Provide the [X, Y] coordinate of the cell's center where the given text is located.  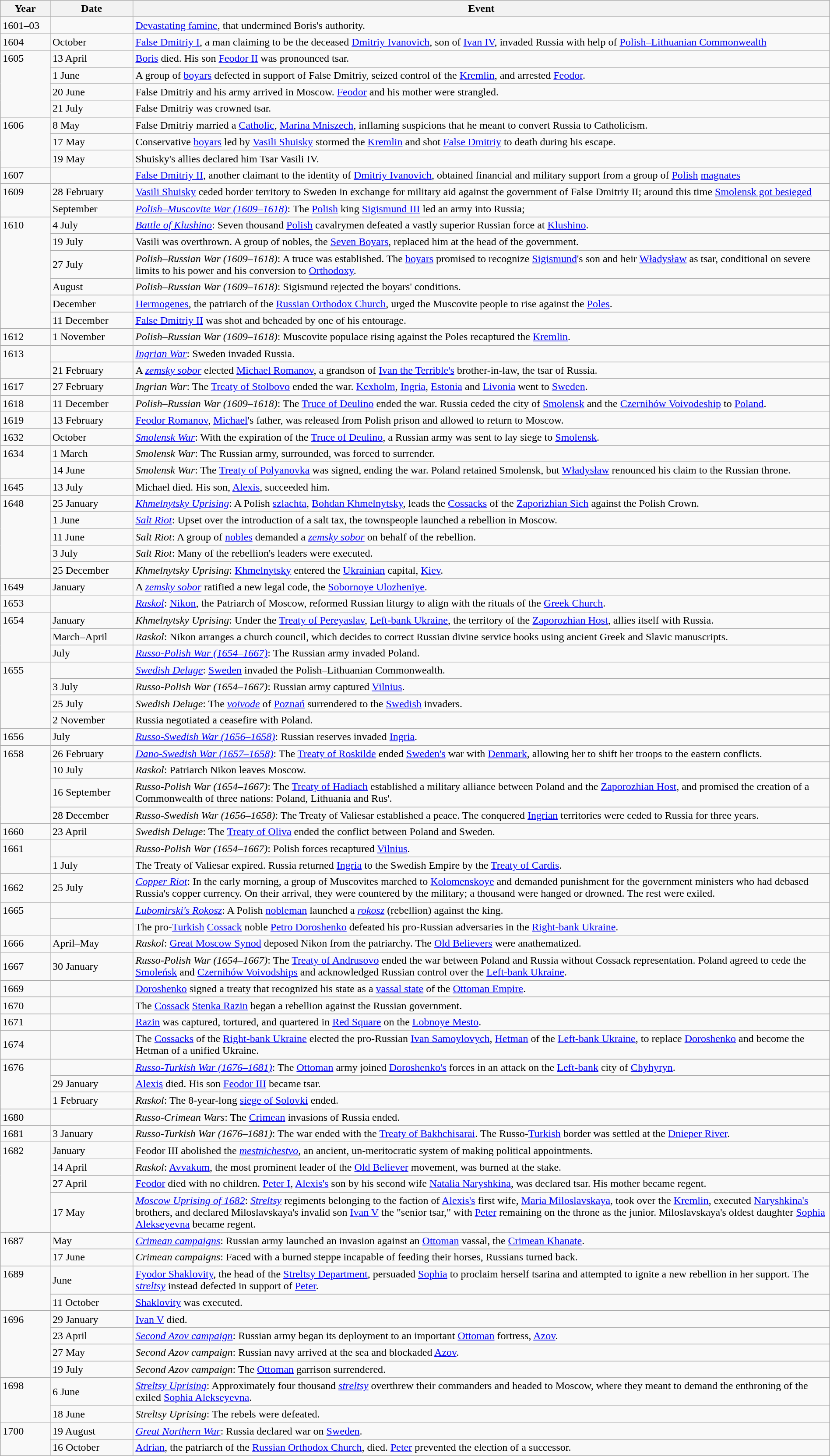
False Dmitriy I, a man claiming to be the deceased Dmitriy Ivanovich, son of Ivan IV, invaded Russia with help of Polish–Lithuanian Commonwealth [482, 42]
Michael died. His son, Alexis, succeeded him. [482, 487]
1607 [25, 175]
1696 [25, 1344]
Adrian, the patriarch of the Russian Orthodox Church, died. Peter prevented the election of a successor. [482, 1448]
1618 [25, 403]
1682 [25, 1187]
28 December [91, 815]
10 July [91, 770]
The Cossack Stenka Razin began a rebellion against the Russian government. [482, 1005]
Polish–Muscovite War (1609–1618): The Polish king Sigismund III led an army into Russia; [482, 209]
August [91, 287]
Russia negotiated a ceasefire with Poland. [482, 720]
Dano-Swedish War (1657–1658): The Treaty of Roskilde ended Sweden's war with Denmark, allowing her to shift her troops to the eastern conflicts. [482, 753]
Polish–Russian War (1609–1618): Muscovite populace rising against the Poles recaptured the Kremlin. [482, 337]
Salt Riot: A group of nobles demanded a zemsky sobor on behalf of the rebellion. [482, 537]
Smolensk War: The Treaty of Polyanovka was signed, ending the war. Poland retained Smolensk, but Władysław renounced his claim to the Russian throne. [482, 470]
1613 [25, 362]
25 January [91, 504]
Shuisky's allies declared him Tsar Vasili IV. [482, 158]
27 July [91, 264]
14 April [91, 1167]
False Dmitriy was crowned tsar. [482, 109]
June [91, 1280]
1689 [25, 1288]
Khmelnytsky Uprising: Khmelnytsky entered the Ukrainian capital, Kiev. [482, 570]
1671 [25, 1022]
16 October [91, 1448]
1617 [25, 387]
19 May [91, 158]
March–April [91, 637]
1660 [25, 832]
1700 [25, 1439]
Feodor died with no children. Peter I, Alexis's son by his second wife Natalia Naryshkina, was declared tsar. His mother became regent. [482, 1184]
17 June [91, 1257]
Russo-Swedish War (1656–1658): The Treaty of Valiesar established a peace. The conquered Ingrian territories were ceded to Russia for three years. [482, 815]
1604 [25, 42]
3 January [91, 1134]
1612 [25, 337]
1662 [25, 888]
27 April [91, 1184]
Smolensk War: The Russian army, surrounded, was forced to surrender. [482, 453]
1655 [25, 695]
18 June [91, 1414]
Second Azov campaign: Russian navy arrived at the sea and blockaded Azov. [482, 1352]
Polish–Russian War (1609–1618): The Truce of Deulino ended the war. Russia ceded the city of Smolensk and the Czernihów Voivodeship to Poland. [482, 403]
Russo-Crimean Wars: The Crimean invasions of Russia ended. [482, 1117]
1605 [25, 84]
14 June [91, 470]
Conservative boyars led by Vasili Shuisky stormed the Kremlin and shot False Dmitriy to death during his escape. [482, 142]
Khmelnytsky Uprising: A Polish szlachta, Bohdan Khmelnytsky, leads the Cossacks of the Zaporizhian Sich against the Polish Crown. [482, 504]
Crimean campaigns: Russian army launched an invasion against an Ottoman vassal, the Crimean Khanate. [482, 1241]
1653 [25, 603]
A zemsky sobor elected Michael Romanov, a grandson of Ivan the Terrible's brother-in-law, the tsar of Russia. [482, 370]
1654 [25, 637]
Raskol: Nikon arranges a church council, which decides to correct Russian divine service books using ancient Greek and Slavic manuscripts. [482, 637]
27 February [91, 387]
Doroshenko signed a treaty that recognized his state as a vassal state of the Ottoman Empire. [482, 989]
A zemsky sobor ratified a new legal code, the Sobornoye Ulozheniye. [482, 587]
April–May [91, 944]
1 March [91, 453]
1656 [25, 737]
1658 [25, 784]
The pro-Turkish Cossack noble Petro Doroshenko defeated his pro-Russian adversaries in the Right-bank Ukraine. [482, 927]
Lubomirski's Rokosz: A Polish nobleman launched a rokosz (rebellion) against the king. [482, 910]
Ingrian War: Sweden invaded Russia. [482, 354]
Feodor III abolished the mestnichestvo, an ancient, un-meritocratic system of making political appointments. [482, 1151]
1648 [25, 537]
Khmelnytsky Uprising: Under the Treaty of Pereyaslav, Left-bank Ukraine, the territory of the Zaporozhian Host, allies itself with Russia. [482, 620]
13 July [91, 487]
Raskol: Great Moscow Synod deposed Nikon from the patriarchy. The Old Believers were anathematized. [482, 944]
2 November [91, 720]
Vasili was overthrown. A group of nobles, the Seven Boyars, replaced him at the head of the government. [482, 242]
Year [25, 9]
26 February [91, 753]
1632 [25, 437]
1 July [91, 865]
Date [91, 9]
1687 [25, 1249]
1601–03 [25, 25]
Russo-Turkish War (1676–1681): The Ottoman army joined Doroshenko's forces in an attack on the Left-bank city of Chyhyryn. [482, 1067]
Salt Riot: Many of the rebellion's leaders were executed. [482, 554]
1676 [25, 1084]
20 June [91, 92]
1619 [25, 420]
Russo-Swedish War (1656–1658): Russian reserves invaded Ingria. [482, 737]
28 February [91, 192]
1667 [25, 966]
1634 [25, 462]
21 July [91, 109]
1698 [25, 1400]
1 February [91, 1101]
Feodor Romanov, Michael's father, was released from Polish prison and allowed to return to Moscow. [482, 420]
1645 [25, 487]
Boris died. His son Feodor II was pronounced tsar. [482, 59]
Russo-Polish War (1654–1667): Polish forces recaptured Vilnius. [482, 849]
September [91, 209]
Swedish Deluge: Sweden invaded the Polish–Lithuanian Commonwealth. [482, 670]
1670 [25, 1005]
13 February [91, 420]
11 October [91, 1302]
Alexis died. His son Feodor III became tsar. [482, 1084]
Shaklovity was executed. [482, 1302]
13 April [91, 59]
30 January [91, 966]
Second Azov campaign: Russian army began its deployment to an important Ottoman fortress, Azov. [482, 1336]
December [91, 304]
Russo-Polish War (1654–1667): Russian army captured Vilnius. [482, 687]
1609 [25, 200]
Polish–Russian War (1609–1618): Sigismund rejected the boyars' conditions. [482, 287]
1665 [25, 919]
19 August [91, 1431]
Razin was captured, tortured, and quartered in Red Square on the Lobnoye Mesto. [482, 1022]
Russo-Turkish War (1676–1681): The war ended with the Treaty of Bakhchisarai. The Russo-Turkish border was settled at the Dnieper River. [482, 1134]
4 July [91, 225]
1669 [25, 989]
11 June [91, 537]
Battle of Klushino: Seven thousand Polish cavalrymen defeated a vastly superior Russian force at Klushino. [482, 225]
Smolensk War: With the expiration of the Truce of Deulino, a Russian army was sent to lay siege to Smolensk. [482, 437]
1661 [25, 857]
8 May [91, 125]
Raskol: Avvakum, the most prominent leader of the Old Believer movement, was burned at the stake. [482, 1167]
A group of boyars defected in support of False Dmitriy, seized control of the Kremlin, and arrested Feodor. [482, 75]
Ivan V died. [482, 1319]
1666 [25, 944]
Swedish Deluge: The voivode of Poznań surrendered to the Swedish invaders. [482, 703]
May [91, 1241]
Great Northern War: Russia declared war on Sweden. [482, 1431]
1681 [25, 1134]
Devastating famine, that undermined Boris's authority. [482, 25]
False Dmitriy II, another claimant to the identity of Dmitriy Ivanovich, obtained financial and military support from a group of Polish magnates [482, 175]
Russo-Polish War (1654–1667): The Russian army invaded Poland. [482, 653]
6 June [91, 1392]
False Dmitriy and his army arrived in Moscow. Feodor and his mother were strangled. [482, 92]
Event [482, 9]
False Dmitriy II was shot and beheaded by one of his entourage. [482, 320]
The Treaty of Valiesar expired. Russia returned Ingria to the Swedish Empire by the Treaty of Cardis. [482, 865]
16 September [91, 793]
Streltsy Uprising: The rebels were defeated. [482, 1414]
Raskol: Patriarch Nikon leaves Moscow. [482, 770]
Second Azov campaign: The Ottoman garrison surrendered. [482, 1369]
1674 [25, 1044]
1610 [25, 273]
1 November [91, 337]
25 December [91, 570]
1606 [25, 142]
1680 [25, 1117]
Ingrian War: The Treaty of Stolbovo ended the war. Kexholm, Ingria, Estonia and Livonia went to Sweden. [482, 387]
27 May [91, 1352]
Swedish Deluge: The Treaty of Oliva ended the conflict between Poland and Sweden. [482, 832]
21 February [91, 370]
Hermogenes, the patriarch of the Russian Orthodox Church, urged the Muscovite people to rise against the Poles. [482, 304]
Crimean campaigns: Faced with a burned steppe incapable of feeding their horses, Russians turned back. [482, 1257]
False Dmitriy married a Catholic, Marina Mniszech, inflaming suspicions that he meant to convert Russia to Catholicism. [482, 125]
1649 [25, 587]
Raskol: Nikon, the Patriarch of Moscow, reformed Russian liturgy to align with the rituals of the Greek Church. [482, 603]
Raskol: The 8-year-long siege of Solovki ended. [482, 1101]
Salt Riot: Upset over the introduction of a salt tax, the townspeople launched a rebellion in Moscow. [482, 520]
